Return the [x, y] coordinate for the center point of the cell that contains the specified text.  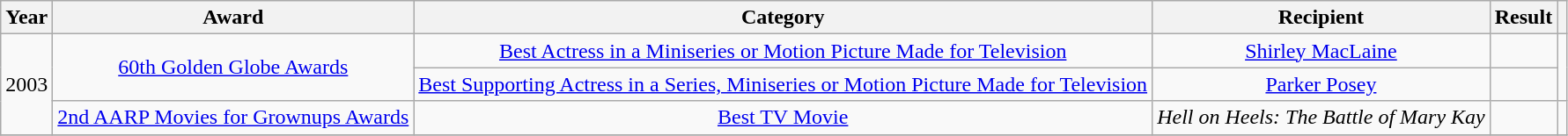
Shirley MacLaine [1321, 51]
60th Golden Globe Awards [233, 68]
Recipient [1321, 18]
Best TV Movie [784, 118]
Best Supporting Actress in a Series, Miniseries or Motion Picture Made for Television [784, 84]
Result [1523, 18]
Year [26, 18]
Parker Posey [1321, 84]
Best Actress in a Miniseries or Motion Picture Made for Television [784, 51]
Hell on Heels: The Battle of Mary Kay [1321, 118]
2003 [26, 84]
2nd AARP Movies for Grownups Awards [233, 118]
Category [784, 18]
Award [233, 18]
